Locate the cell with the specified text and output its [x, y] center coordinate. 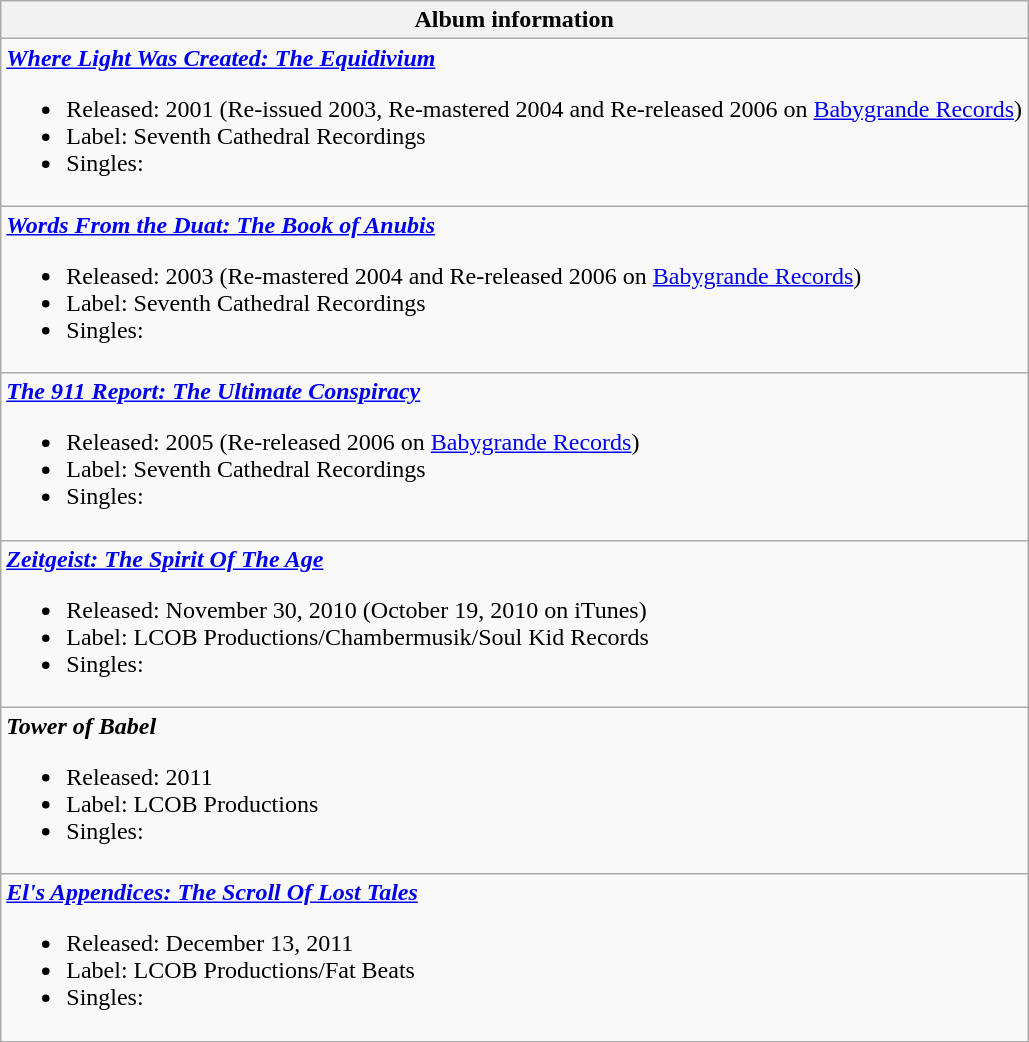
Tower of BabelReleased: 2011Label: LCOB ProductionsSingles: [514, 790]
Album information [514, 20]
El's Appendices: The Scroll Of Lost TalesReleased: December 13, 2011Label: LCOB Productions/Fat BeatsSingles: [514, 958]
Zeitgeist: The Spirit Of The AgeReleased: November 30, 2010 (October 19, 2010 on iTunes)Label: LCOB Productions/Chambermusik/Soul Kid RecordsSingles: [514, 624]
The 911 Report: The Ultimate ConspiracyReleased: 2005 (Re-released 2006 on Babygrande Records)Label: Seventh Cathedral RecordingsSingles: [514, 456]
